Capture the cell that displays the provided text and extract its [x, y] central coordinate. 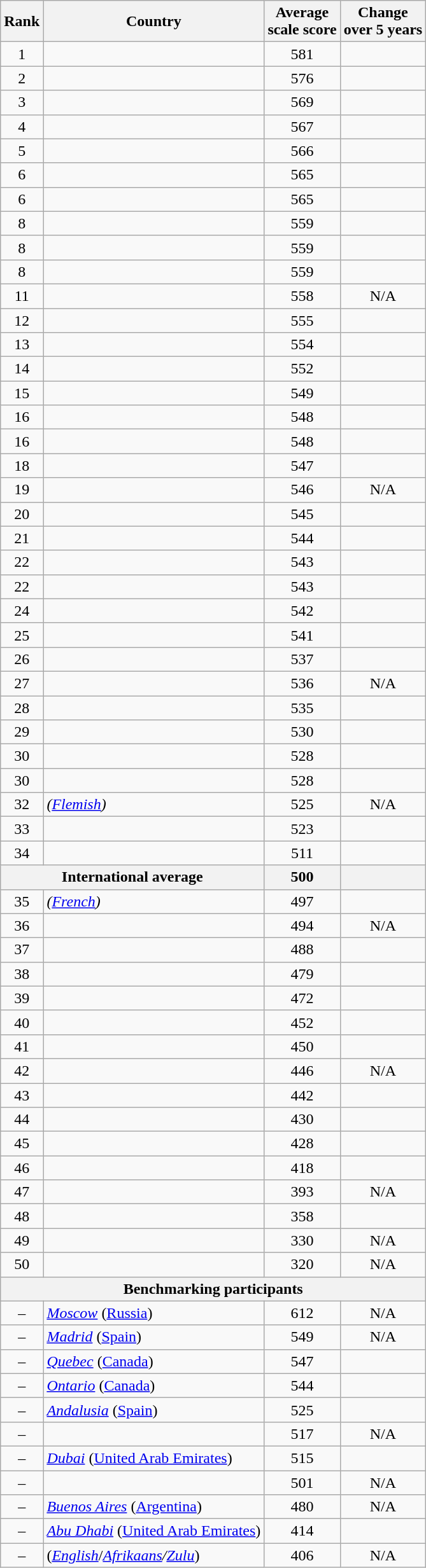
11 [22, 296]
46 [22, 1168]
Benchmarking participants [213, 1289]
4 [22, 127]
450 [302, 1046]
Rank [22, 22]
Moscow (Russia) [154, 1313]
18 [22, 466]
24 [22, 611]
27 [22, 683]
541 [302, 635]
546 [302, 490]
530 [302, 732]
480 [302, 1507]
430 [302, 1120]
Buenos Aires (Argentina) [154, 1507]
452 [302, 1022]
1 [22, 54]
358 [302, 1216]
320 [302, 1265]
Quebec (Canada) [154, 1361]
44 [22, 1120]
567 [302, 127]
12 [22, 320]
43 [22, 1095]
558 [302, 296]
Changeover 5 years [383, 22]
International average [132, 877]
Andalusia (Spain) [154, 1410]
Abu Dhabi (United Arab Emirates) [154, 1531]
330 [302, 1240]
47 [22, 1192]
38 [22, 974]
(English/Afrikaans/Zulu) [154, 1555]
418 [302, 1168]
537 [302, 659]
5 [22, 151]
523 [302, 829]
20 [22, 514]
34 [22, 853]
569 [302, 102]
Country [154, 22]
33 [22, 829]
Averagescale score [302, 22]
442 [302, 1095]
2 [22, 78]
14 [22, 369]
446 [302, 1071]
(Flemish) [154, 805]
536 [302, 683]
40 [22, 1022]
15 [22, 393]
414 [302, 1531]
45 [22, 1144]
406 [302, 1555]
612 [302, 1313]
21 [22, 538]
494 [302, 926]
32 [22, 805]
393 [302, 1192]
501 [302, 1483]
517 [302, 1434]
49 [22, 1240]
Dubai (United Arab Emirates) [154, 1458]
581 [302, 54]
37 [22, 950]
488 [302, 950]
28 [22, 708]
555 [302, 320]
554 [302, 345]
48 [22, 1216]
542 [302, 611]
511 [302, 853]
576 [302, 78]
515 [302, 1458]
552 [302, 369]
566 [302, 151]
3 [22, 102]
(French) [154, 901]
472 [302, 998]
42 [22, 1071]
13 [22, 345]
29 [22, 732]
41 [22, 1046]
50 [22, 1265]
36 [22, 926]
497 [302, 901]
19 [22, 490]
25 [22, 635]
500 [302, 877]
26 [22, 659]
35 [22, 901]
479 [302, 974]
39 [22, 998]
545 [302, 514]
Ontario (Canada) [154, 1385]
428 [302, 1144]
535 [302, 708]
Madrid (Spain) [154, 1337]
